Extract the [x, y] coordinate from the center of the cell holding the provided text.  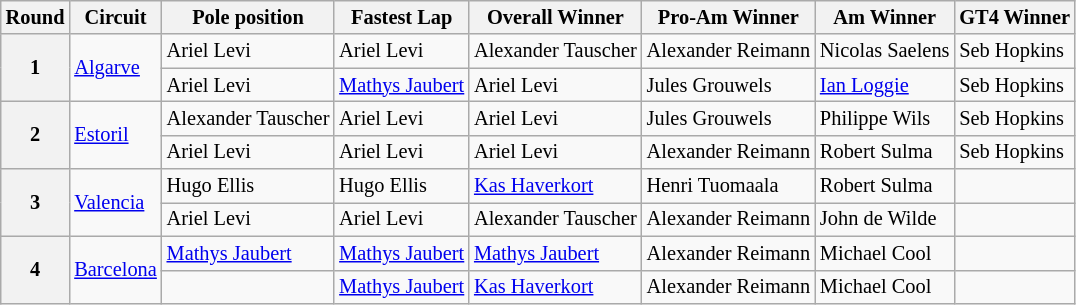
2 [36, 134]
Overall Winner [556, 17]
Ian Loggie [884, 85]
Fastest Lap [402, 17]
Estoril [115, 134]
3 [36, 202]
1 [36, 68]
GT4 Winner [1014, 17]
4 [36, 270]
Valencia [115, 202]
Pro-Am Winner [728, 17]
Algarve [115, 68]
Circuit [115, 17]
John de Wilde [884, 219]
Philippe Wils [884, 118]
Barcelona [115, 270]
Am Winner [884, 17]
Round [36, 17]
Nicolas Saelens [884, 51]
Henri Tuomaala [728, 186]
Pole position [248, 17]
